Output the (X, Y) coordinate of the center of the cell containing the given text.  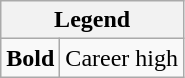
Career high (122, 58)
Legend (92, 20)
Bold (30, 58)
